Return the (x, y) coordinate for the center point of the cell that contains the specified text.  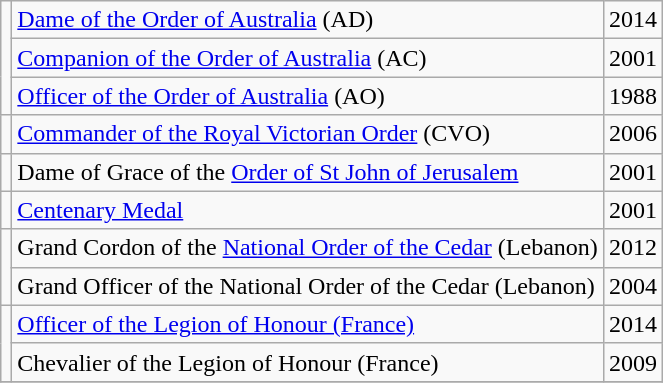
Companion of the Order of Australia (AC) (308, 58)
Chevalier of the Legion of Honour (France) (308, 362)
2012 (632, 248)
2004 (632, 286)
2006 (632, 134)
1988 (632, 96)
Centenary Medal (308, 210)
2009 (632, 362)
Officer of the Legion of Honour (France) (308, 324)
Grand Officer of the National Order of the Cedar (Lebanon) (308, 286)
Officer of the Order of Australia (AO) (308, 96)
Grand Cordon of the National Order of the Cedar (Lebanon) (308, 248)
Commander of the Royal Victorian Order (CVO) (308, 134)
Dame of the Order of Australia (AD) (308, 20)
Dame of Grace of the Order of St John of Jerusalem (308, 172)
